Return the [x, y] coordinate for the center point of the cell that contains the specified text.  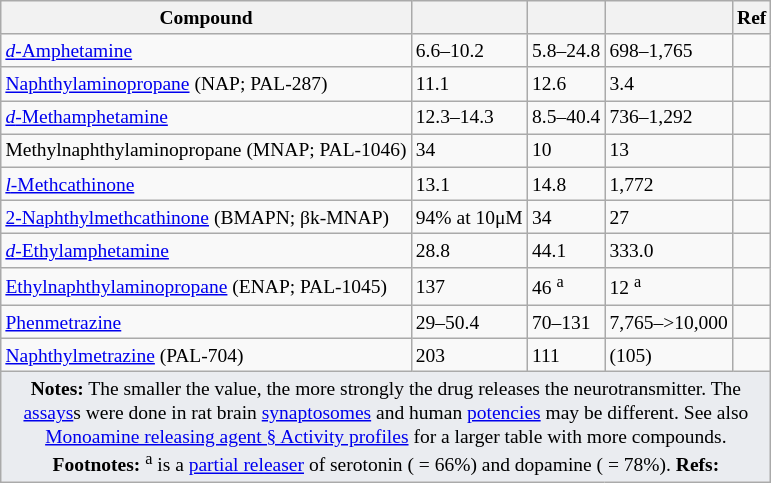
698–1,765 [669, 50]
70–131 [566, 322]
203 [469, 356]
46 a [566, 286]
333.0 [669, 250]
111 [566, 356]
Methylnaphthylaminopropane (MNAP; PAL-1046) [206, 150]
Naphthylmetrazine (PAL-704) [206, 356]
l-Methcathinone [206, 184]
10 [566, 150]
1,772 [669, 184]
8.5–40.4 [566, 118]
27 [669, 216]
Compound [206, 18]
5.8–24.8 [566, 50]
2-Naphthylmethcathinone (BMAPN; βk-MNAP) [206, 216]
Phenmetrazine [206, 322]
6.6–10.2 [469, 50]
14.8 [566, 184]
d-Amphetamine [206, 50]
736–1,292 [669, 118]
(105) [669, 356]
Ethylnaphthylaminopropane (ENAP; PAL-1045) [206, 286]
44.1 [566, 250]
d-Ethylamphetamine [206, 250]
12.6 [566, 84]
11.1 [469, 84]
13.1 [469, 184]
13 [669, 150]
d-Methamphetamine [206, 118]
12.3–14.3 [469, 118]
29–50.4 [469, 322]
3.4 [669, 84]
Naphthylaminopropane (NAP; PAL-287) [206, 84]
137 [469, 286]
12 a [669, 286]
94% at 10μM [469, 216]
7,765–>10,000 [669, 322]
Ref [752, 18]
28.8 [469, 250]
